Extract the (x, y) coordinate from the center of the cell holding the provided text.  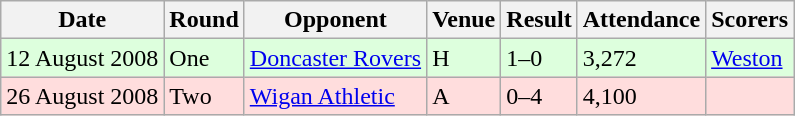
Date (82, 20)
Round (204, 20)
4,100 (641, 96)
Result (539, 20)
26 August 2008 (82, 96)
0–4 (539, 96)
A (464, 96)
Two (204, 96)
Weston (750, 58)
Doncaster Rovers (335, 58)
H (464, 58)
Wigan Athletic (335, 96)
Opponent (335, 20)
Scorers (750, 20)
1–0 (539, 58)
Venue (464, 20)
One (204, 58)
12 August 2008 (82, 58)
3,272 (641, 58)
Attendance (641, 20)
